Return the [X, Y] coordinate for the center point of the cell that contains the specified text.  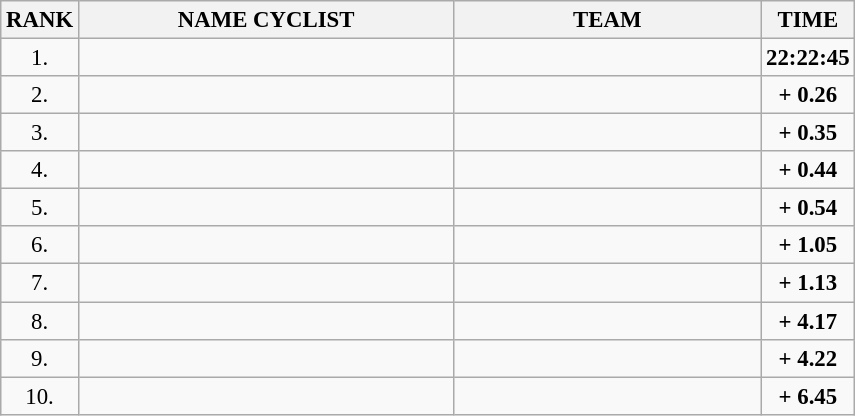
+ 4.17 [808, 321]
TEAM [608, 20]
7. [40, 283]
2. [40, 95]
5. [40, 208]
6. [40, 245]
+ 1.13 [808, 283]
8. [40, 321]
+ 0.26 [808, 95]
+ 6.45 [808, 396]
+ 0.54 [808, 208]
+ 0.35 [808, 133]
+ 4.22 [808, 358]
9. [40, 358]
TIME [808, 20]
22:22:45 [808, 58]
RANK [40, 20]
10. [40, 396]
+ 0.44 [808, 170]
NAME CYCLIST [266, 20]
+ 1.05 [808, 245]
4. [40, 170]
3. [40, 133]
1. [40, 58]
